From the cell containing the given text, extract its center point as (X, Y) coordinate. 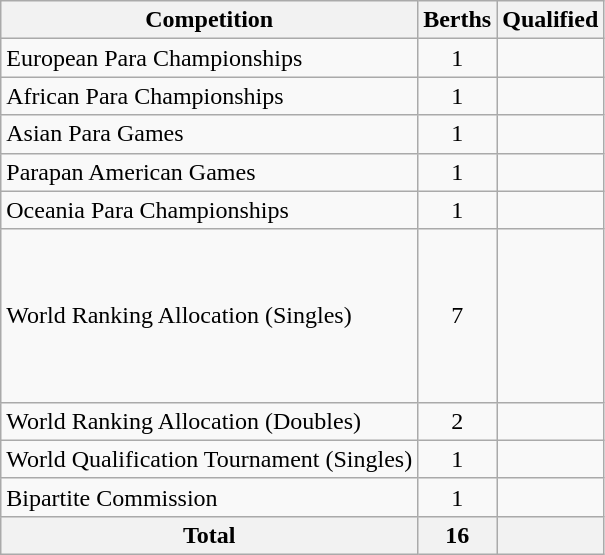
Total (210, 535)
Qualified (550, 20)
World Ranking Allocation (Singles) (210, 316)
Parapan American Games (210, 172)
16 (458, 535)
Competition (210, 20)
Berths (458, 20)
2 (458, 421)
Oceania Para Championships (210, 210)
European Para Championships (210, 58)
7 (458, 316)
World Qualification Tournament (Singles) (210, 459)
Asian Para Games (210, 134)
Bipartite Commission (210, 497)
African Para Championships (210, 96)
World Ranking Allocation (Doubles) (210, 421)
